Identify which cell holds the provided text, then report its (X, Y) central coordinate. 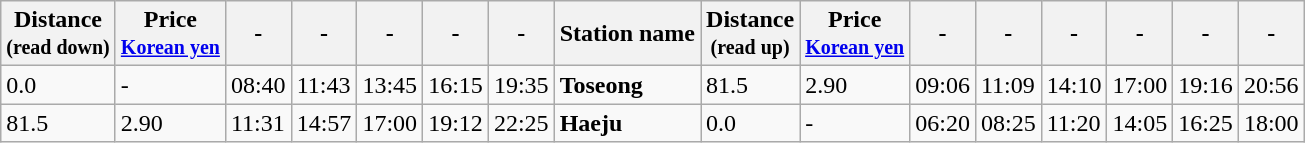
11:31 (258, 123)
14:10 (1074, 85)
16:15 (456, 85)
11:09 (1008, 85)
09:06 (943, 85)
11:20 (1074, 123)
08:25 (1008, 123)
11:43 (324, 85)
19:35 (521, 85)
Distance(read down) (58, 34)
Haeju (627, 123)
13:45 (390, 85)
20:56 (1271, 85)
Distance(read up) (750, 34)
Toseong (627, 85)
19:12 (456, 123)
06:20 (943, 123)
14:05 (1140, 123)
16:25 (1206, 123)
14:57 (324, 123)
22:25 (521, 123)
18:00 (1271, 123)
19:16 (1206, 85)
08:40 (258, 85)
Station name (627, 34)
